Search for the cell housing the specified text and yield its (x, y) center coordinate. 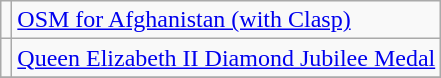
Queen Elizabeth II Diamond Jubilee Medal (226, 58)
OSM for Afghanistan (with Clasp) (226, 20)
